Output the (x, y) coordinate of the center of the cell containing the given text.  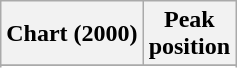
Peak position (189, 34)
Chart (2000) (72, 34)
